Determine the (X, Y) coordinate at the center of the cell enclosing the given text.  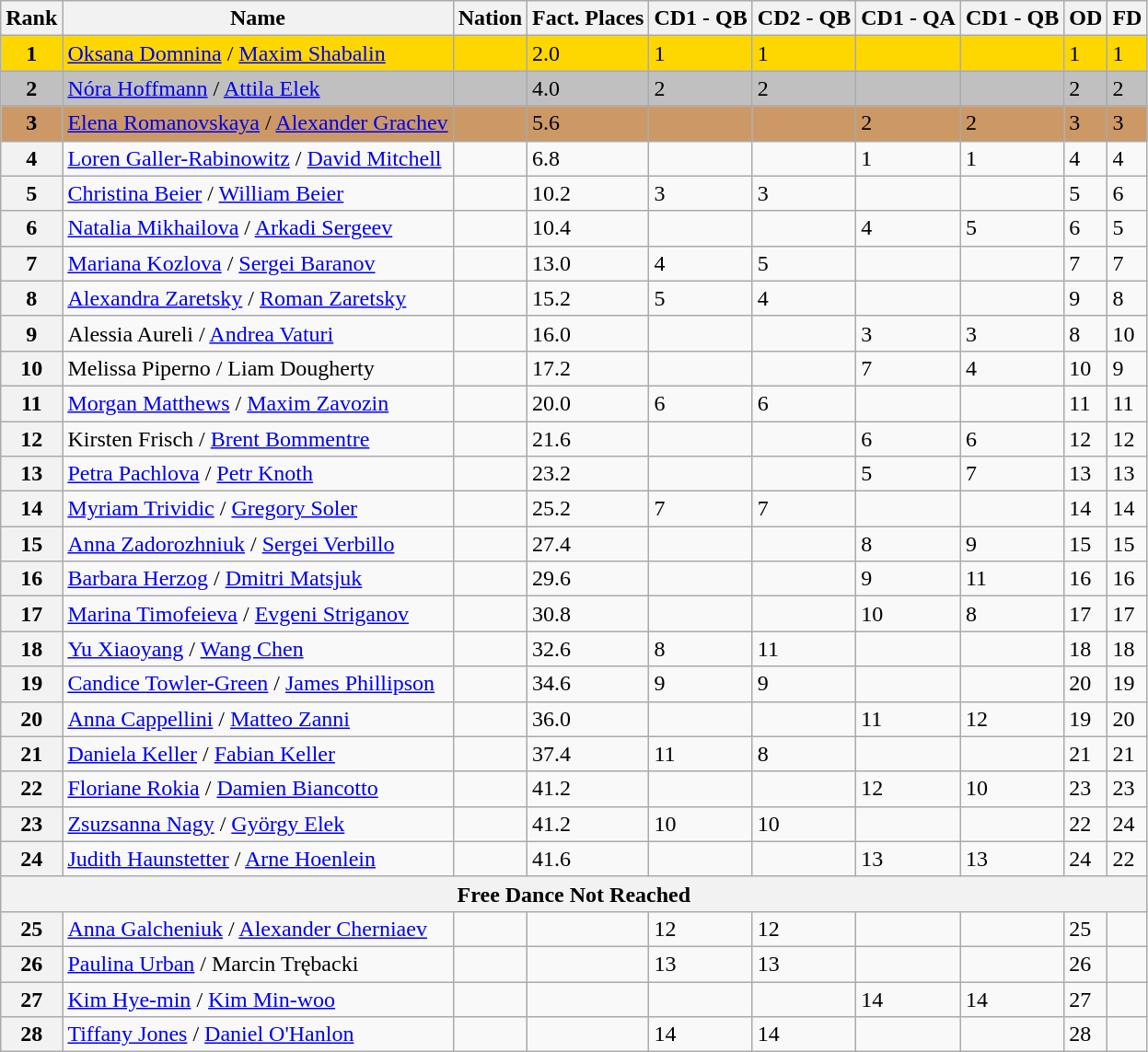
Marina Timofeieva / Evgeni Striganov (258, 614)
Zsuzsanna Nagy / György Elek (258, 824)
Anna Cappellini / Matteo Zanni (258, 719)
Melissa Piperno / Liam Dougherty (258, 368)
OD (1086, 18)
Christina Beier / William Beier (258, 193)
Anna Galcheniuk / Alexander Cherniaev (258, 929)
Yu Xiaoyang / Wang Chen (258, 649)
20.0 (588, 403)
Anna Zadorozhniuk / Sergei Verbillo (258, 544)
Elena Romanovskaya / Alexander Grachev (258, 123)
Barbara Herzog / Dmitri Matsjuk (258, 579)
Mariana Kozlova / Sergei Baranov (258, 263)
15.2 (588, 298)
Candice Towler-Green / James Phillipson (258, 684)
Kirsten Frisch / Brent Bommentre (258, 439)
10.4 (588, 228)
Oksana Domnina / Maxim Shabalin (258, 53)
25.2 (588, 509)
17.2 (588, 368)
Fact. Places (588, 18)
Kim Hye-min / Kim Min-woo (258, 999)
Nóra Hoffmann / Attila Elek (258, 88)
Alessia Aureli / Andrea Vaturi (258, 333)
Judith Haunstetter / Arne Hoenlein (258, 859)
2.0 (588, 53)
Morgan Matthews / Maxim Zavozin (258, 403)
30.8 (588, 614)
Tiffany Jones / Daniel O'Hanlon (258, 1035)
27.4 (588, 544)
Name (258, 18)
6.8 (588, 158)
23.2 (588, 474)
21.6 (588, 439)
Myriam Trividic / Gregory Soler (258, 509)
Paulina Urban / Marcin Trębacki (258, 964)
29.6 (588, 579)
34.6 (588, 684)
32.6 (588, 649)
Loren Galler-Rabinowitz / David Mitchell (258, 158)
CD2 - QB (804, 18)
36.0 (588, 719)
37.4 (588, 754)
FD (1127, 18)
CD1 - QA (909, 18)
4.0 (588, 88)
Daniela Keller / Fabian Keller (258, 754)
13.0 (588, 263)
Nation (490, 18)
Petra Pachlova / Petr Knoth (258, 474)
Rank (31, 18)
41.6 (588, 859)
Free Dance Not Reached (574, 894)
16.0 (588, 333)
Natalia Mikhailova / Arkadi Sergeev (258, 228)
5.6 (588, 123)
Floriane Rokia / Damien Biancotto (258, 789)
10.2 (588, 193)
Alexandra Zaretsky / Roman Zaretsky (258, 298)
